For the text-containing cell, return its midpoint in [x, y] coordinate format. 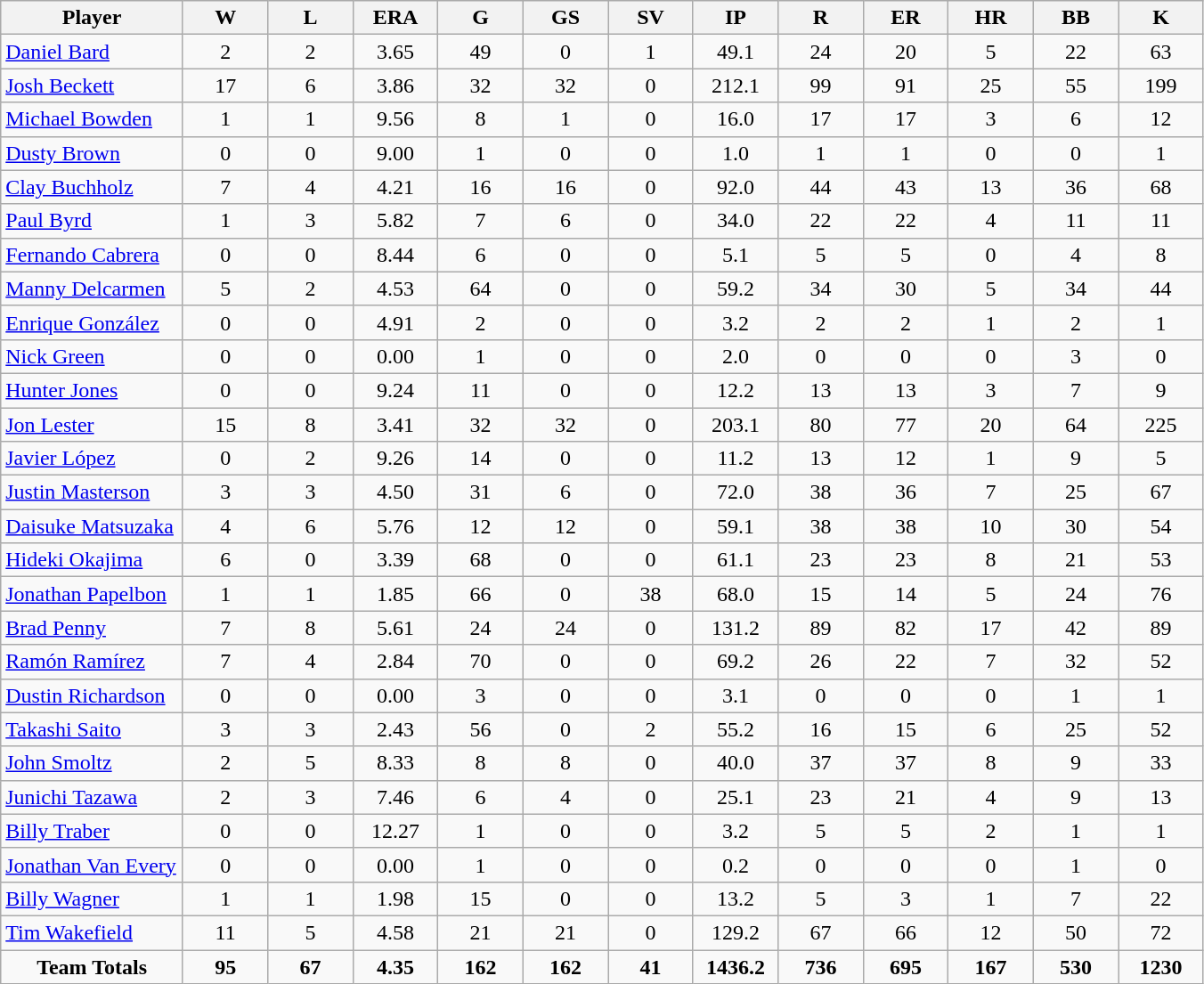
92.0 [736, 187]
R [821, 18]
99 [821, 85]
4.35 [395, 966]
Fernando Cabrera [93, 255]
11.2 [736, 459]
9.26 [395, 459]
GS [565, 18]
Player [93, 18]
Junichi Tazawa [93, 797]
3.65 [395, 52]
129.2 [736, 932]
9.24 [395, 390]
Daisuke Matsuzaka [93, 526]
Hideki Okajima [93, 560]
72.0 [736, 492]
77 [905, 425]
695 [905, 966]
63 [1161, 52]
49 [481, 52]
Hunter Jones [93, 390]
HR [990, 18]
61.1 [736, 560]
3.1 [736, 695]
4.50 [395, 492]
1230 [1161, 966]
203.1 [736, 425]
John Smoltz [93, 763]
167 [990, 966]
IP [736, 18]
53 [1161, 560]
4.91 [395, 322]
7.46 [395, 797]
Ramón Ramírez [93, 662]
70 [481, 662]
56 [481, 729]
199 [1161, 85]
8.33 [395, 763]
SV [650, 18]
72 [1161, 932]
2.43 [395, 729]
Justin Masterson [93, 492]
3.41 [395, 425]
G [481, 18]
Billy Wagner [93, 899]
Tim Wakefield [93, 932]
3.39 [395, 560]
Dusty Brown [93, 153]
L [310, 18]
Team Totals [93, 966]
5.82 [395, 221]
1436.2 [736, 966]
54 [1161, 526]
8.44 [395, 255]
26 [821, 662]
50 [1076, 932]
34.0 [736, 221]
10 [990, 526]
1.98 [395, 899]
80 [821, 425]
530 [1076, 966]
Jon Lester [93, 425]
49.1 [736, 52]
16.0 [736, 119]
69.2 [736, 662]
3.86 [395, 85]
91 [905, 85]
5.61 [395, 628]
12.2 [736, 390]
Billy Traber [93, 831]
ERA [395, 18]
Josh Beckett [93, 85]
Nick Green [93, 356]
4.21 [395, 187]
5.76 [395, 526]
Takashi Saito [93, 729]
2.0 [736, 356]
82 [905, 628]
25.1 [736, 797]
Paul Byrd [93, 221]
59.2 [736, 289]
736 [821, 966]
Brad Penny [93, 628]
W [224, 18]
225 [1161, 425]
Clay Buchholz [93, 187]
4.58 [395, 932]
55 [1076, 85]
Jonathan Papelbon [93, 594]
40.0 [736, 763]
55.2 [736, 729]
5.1 [736, 255]
12.27 [395, 831]
1.85 [395, 594]
9.56 [395, 119]
Manny Delcarmen [93, 289]
31 [481, 492]
K [1161, 18]
33 [1161, 763]
Enrique González [93, 322]
76 [1161, 594]
95 [224, 966]
131.2 [736, 628]
41 [650, 966]
4.53 [395, 289]
1.0 [736, 153]
68.0 [736, 594]
Jonathan Van Every [93, 865]
BB [1076, 18]
0.2 [736, 865]
59.1 [736, 526]
9.00 [395, 153]
Javier López [93, 459]
42 [1076, 628]
13.2 [736, 899]
ER [905, 18]
Dustin Richardson [93, 695]
43 [905, 187]
212.1 [736, 85]
2.84 [395, 662]
Michael Bowden [93, 119]
Daniel Bard [93, 52]
